Scan for the cell matching the given text and deliver its [X, Y] coordinate at center. 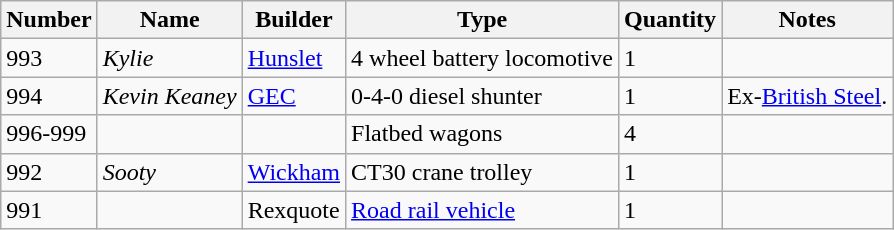
Wickham [294, 172]
992 [49, 172]
Flatbed wagons [482, 134]
Builder [294, 20]
Rexquote [294, 210]
Name [170, 20]
0-4-0 diesel shunter [482, 96]
Notes [808, 20]
Road rail vehicle [482, 210]
Kylie [170, 58]
Type [482, 20]
993 [49, 58]
CT30 crane trolley [482, 172]
996-999 [49, 134]
4 wheel battery locomotive [482, 58]
991 [49, 210]
Quantity [670, 20]
4 [670, 134]
994 [49, 96]
Hunslet [294, 58]
GEC [294, 96]
Ex-British Steel. [808, 96]
Sooty [170, 172]
Number [49, 20]
Kevin Keaney [170, 96]
